Determine the (X, Y) coordinate at the center of the cell enclosing the given text.  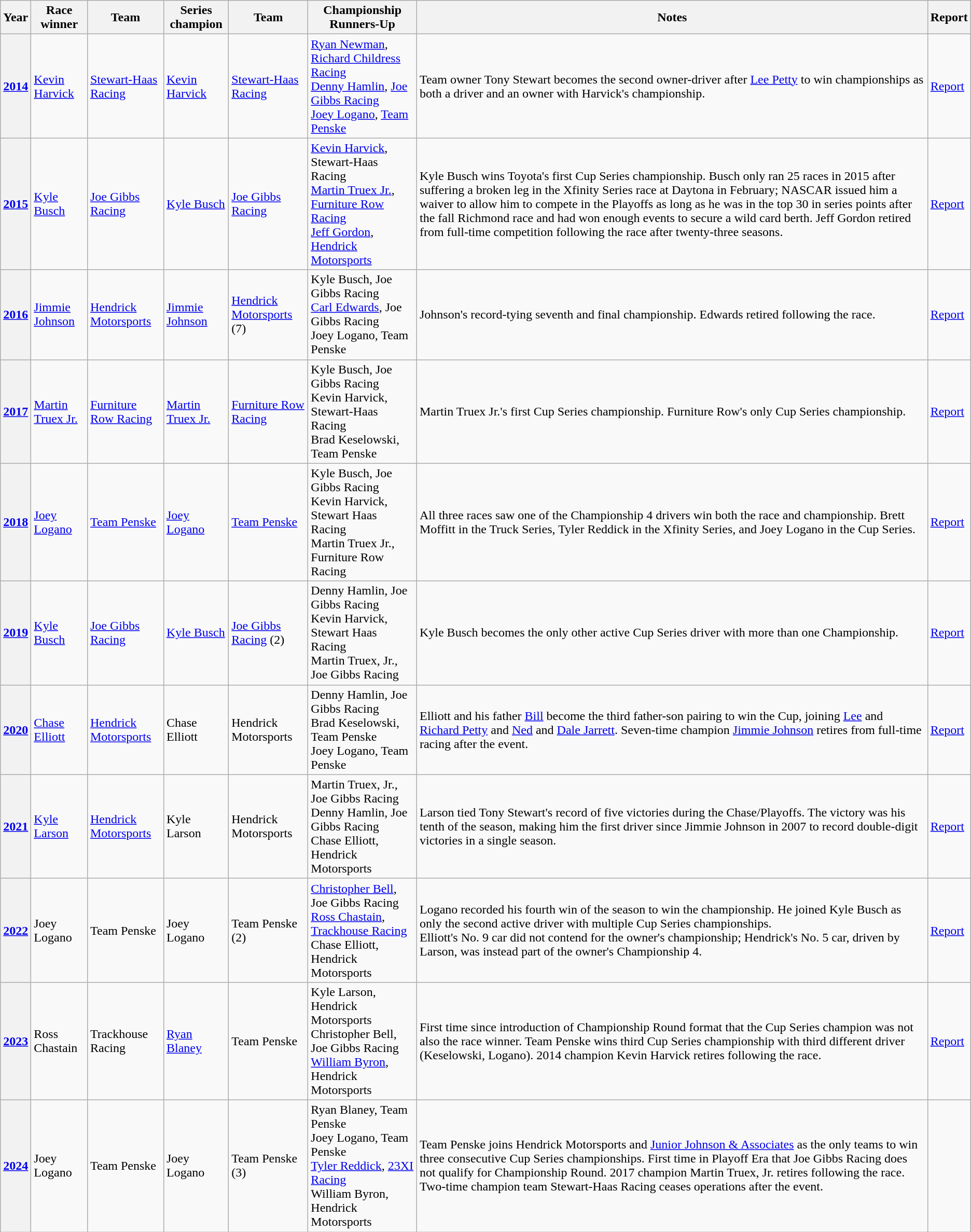
Team Penske (3) (269, 1166)
Denny Hamlin, Joe Gibbs RacingKevin Harvick, Stewart Haas RacingMartin Truex, Jr., Joe Gibbs Racing (363, 633)
Kevin Harvick, Stewart-Haas Racing Martin Truex Jr., Furniture Row RacingJeff Gordon, Hendrick Motorsports (363, 204)
Notes (672, 18)
Championship Runners-Up (363, 18)
2022 (16, 930)
Race winner (59, 18)
Hendrick Motorsports (7) (269, 314)
Ryan Blaney (196, 1041)
Year (16, 18)
Kyle Busch, Joe Gibbs Racing Carl Edwards, Joe Gibbs Racing Joey Logano, Team Penske (363, 314)
2014 (16, 86)
Ross Chastain (59, 1041)
Series champion (196, 18)
2017 (16, 411)
Joe Gibbs Racing (2) (269, 633)
Ryan Newman, Richard Childress RacingDenny Hamlin, Joe Gibbs RacingJoey Logano, Team Penske (363, 86)
2020 (16, 729)
Ryan Blaney, Team PenskeJoey Logano, Team PenskeTyler Reddick, 23XI RacingWilliam Byron, Hendrick Motorsports (363, 1166)
2024 (16, 1166)
Denny Hamlin, Joe Gibbs RacingBrad Keselowski, Team PenskeJoey Logano, Team Penske (363, 729)
Kyle Busch, Joe Gibbs Racing Kevin Harvick, Stewart Haas Racing Martin Truex Jr., Furniture Row Racing (363, 522)
2021 (16, 826)
2023 (16, 1041)
Christopher Bell, Joe Gibbs RacingRoss Chastain, Trackhouse RacingChase Elliott, Hendrick Motorsports (363, 930)
Kyle Larson, Hendrick MotorsportsChristopher Bell, Joe Gibbs RacingWilliam Byron, Hendrick Motorsports (363, 1041)
2018 (16, 522)
Martin Truex Jr.'s first Cup Series championship. Furniture Row's only Cup Series championship. (672, 411)
Trackhouse Racing (126, 1041)
2015 (16, 204)
Kyle Busch becomes the only other active Cup Series driver with more than one Championship. (672, 633)
2019 (16, 633)
2016 (16, 314)
Team Penske (2) (269, 930)
Martin Truex, Jr., Joe Gibbs RacingDenny Hamlin, Joe Gibbs RacingChase Elliott, Hendrick Motorsports (363, 826)
Kyle Busch, Joe Gibbs Racing Kevin Harvick, Stewart-Haas Racing Brad Keselowski, Team Penske (363, 411)
Johnson's record-tying seventh and final championship. Edwards retired following the race. (672, 314)
